For the text-containing cell, return its midpoint in (X, Y) coordinate format. 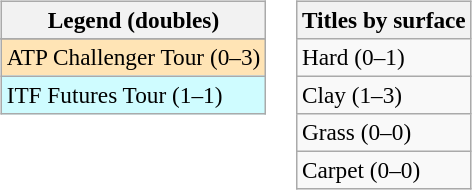
Titles by surface (384, 20)
Carpet (0–0) (384, 171)
Clay (1–3) (384, 95)
Legend (doubles) (133, 20)
ITF Futures Tour (1–1) (133, 95)
Hard (0–1) (384, 57)
ATP Challenger Tour (0–3) (133, 57)
Grass (0–0) (384, 133)
